Pinpoint the cell where the given text exists, returning its (X, Y) midpoint coordinate. 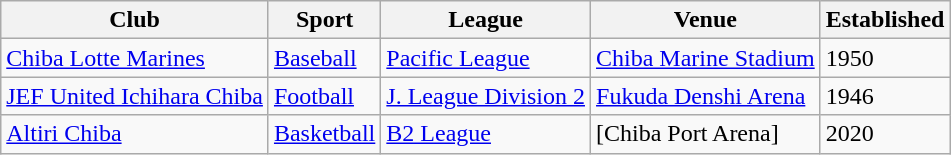
J. League Division 2 (486, 96)
Chiba Lotte Marines (135, 58)
Sport (324, 20)
B2 League (486, 134)
Chiba Marine Stadium (706, 58)
Altiri Chiba (135, 134)
Basketball (324, 134)
1950 (885, 58)
JEF United Ichihara Chiba (135, 96)
Club (135, 20)
Established (885, 20)
Pacific League (486, 58)
Venue (706, 20)
1946 (885, 96)
Football (324, 96)
[Chiba Port Arena] (706, 134)
Fukuda Denshi Arena (706, 96)
Baseball (324, 58)
League (486, 20)
2020 (885, 134)
